For the text-containing cell, return its midpoint in [X, Y] coordinate format. 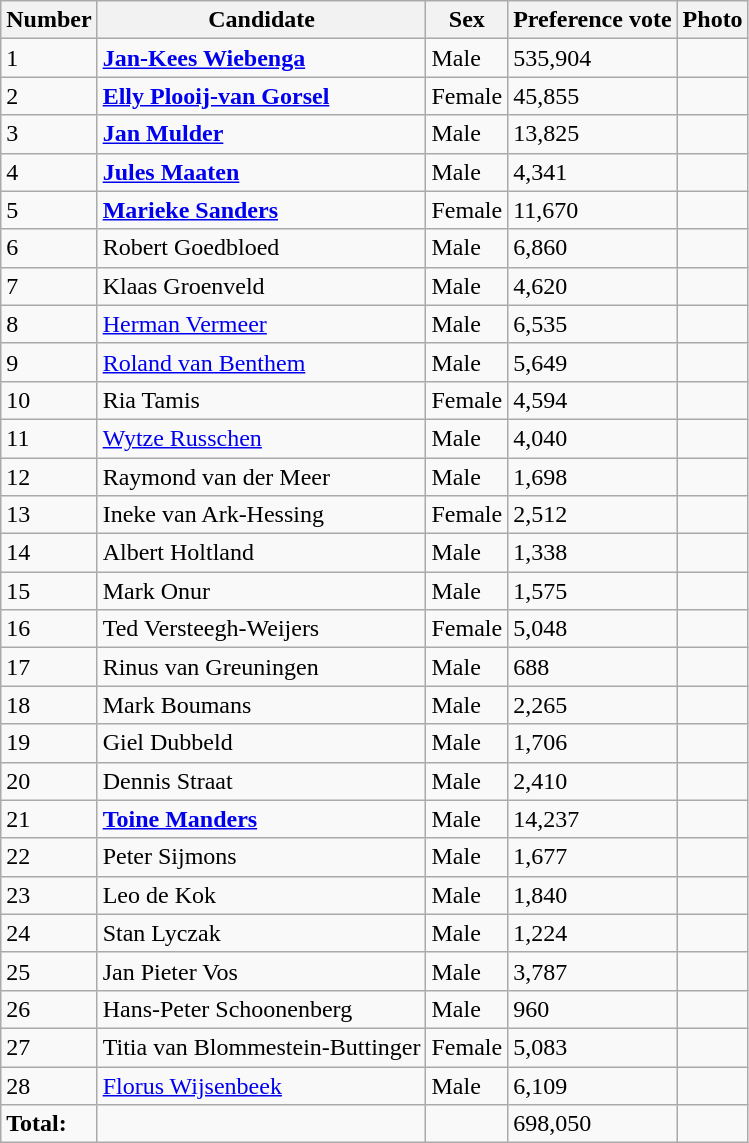
10 [49, 400]
Mark Boumans [262, 705]
4,620 [592, 286]
Albert Holtland [262, 553]
15 [49, 591]
Preference vote [592, 20]
1,840 [592, 895]
22 [49, 857]
5,048 [592, 629]
688 [592, 667]
Jan-Kees Wiebenga [262, 58]
Photo [712, 20]
20 [49, 781]
698,050 [592, 1124]
45,855 [592, 96]
25 [49, 971]
Peter Sijmons [262, 857]
13 [49, 515]
Herman Vermeer [262, 324]
Elly Plooij-van Gorsel [262, 96]
1,677 [592, 857]
Rinus van Greuningen [262, 667]
Toine Manders [262, 819]
Hans-Peter Schoonenberg [262, 1009]
18 [49, 705]
2,512 [592, 515]
1,224 [592, 933]
Roland van Benthem [262, 362]
1,575 [592, 591]
17 [49, 667]
Marieke Sanders [262, 210]
9 [49, 362]
6,535 [592, 324]
11 [49, 438]
2,410 [592, 781]
Jules Maaten [262, 172]
535,904 [592, 58]
27 [49, 1047]
Total: [49, 1124]
Giel Dubbeld [262, 743]
4 [49, 172]
12 [49, 477]
26 [49, 1009]
Ineke van Ark-Hessing [262, 515]
6,860 [592, 248]
4,341 [592, 172]
4,594 [592, 400]
2,265 [592, 705]
5,083 [592, 1047]
Wytze Russchen [262, 438]
Jan Mulder [262, 134]
Mark Onur [262, 591]
6,109 [592, 1085]
Klaas Groenveld [262, 286]
16 [49, 629]
14 [49, 553]
1 [49, 58]
5,649 [592, 362]
11,670 [592, 210]
28 [49, 1085]
Raymond van der Meer [262, 477]
Leo de Kok [262, 895]
Jan Pieter Vos [262, 971]
3,787 [592, 971]
Ted Versteegh-Weijers [262, 629]
23 [49, 895]
Dennis Straat [262, 781]
Ria Tamis [262, 400]
Sex [467, 20]
13,825 [592, 134]
Stan Lyczak [262, 933]
1,706 [592, 743]
7 [49, 286]
2 [49, 96]
1,698 [592, 477]
Number [49, 20]
960 [592, 1009]
14,237 [592, 819]
Titia van Blommestein-Buttinger [262, 1047]
8 [49, 324]
Candidate [262, 20]
5 [49, 210]
19 [49, 743]
Florus Wijsenbeek [262, 1085]
6 [49, 248]
21 [49, 819]
1,338 [592, 553]
24 [49, 933]
Robert Goedbloed [262, 248]
4,040 [592, 438]
3 [49, 134]
